Return the [X, Y] coordinate for the center point of the cell that contains the specified text.  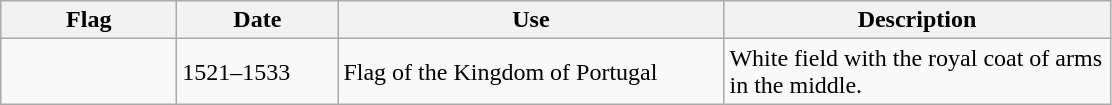
Flag of the Kingdom of Portugal [531, 72]
Date [258, 20]
1521–1533 [258, 72]
Description [917, 20]
Use [531, 20]
Flag [89, 20]
White field with the royal coat of arms in the middle. [917, 72]
